Find where the given text appears and provide that cell's center as [x, y] coordinate. 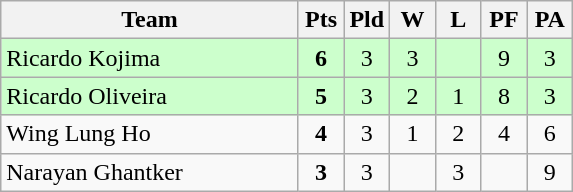
8 [504, 96]
PA [550, 20]
Pts [321, 20]
Pld [367, 20]
Ricardo Oliveira [150, 96]
5 [321, 96]
Wing Lung Ho [150, 134]
Team [150, 20]
L [458, 20]
W [413, 20]
PF [504, 20]
Ricardo Kojima [150, 58]
Narayan Ghantker [150, 172]
